Output the (x, y) coordinate of the center of the cell containing the given text.  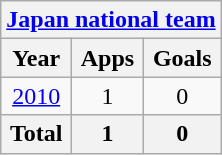
Japan national team (111, 20)
2010 (36, 96)
Goals (182, 58)
Total (36, 134)
Year (36, 58)
Apps (108, 58)
